Provide the [x, y] coordinate of the cell's center where the given text is located.  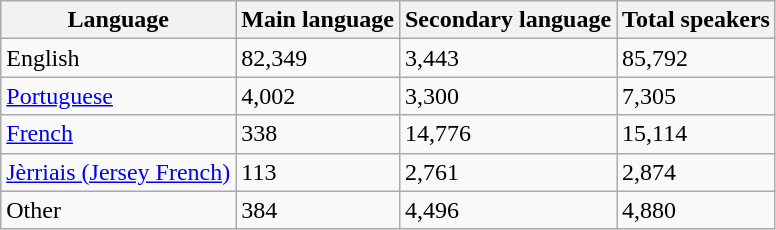
85,792 [696, 58]
338 [318, 134]
4,880 [696, 210]
2,761 [508, 172]
82,349 [318, 58]
French [118, 134]
Jèrriais (Jersey French) [118, 172]
Other [118, 210]
2,874 [696, 172]
384 [318, 210]
14,776 [508, 134]
7,305 [696, 96]
3,443 [508, 58]
4,496 [508, 210]
Portuguese [118, 96]
Total speakers [696, 20]
Secondary language [508, 20]
15,114 [696, 134]
113 [318, 172]
Language [118, 20]
3,300 [508, 96]
English [118, 58]
Main language [318, 20]
4,002 [318, 96]
